Return (X, Y) of the center of cell containing provided text 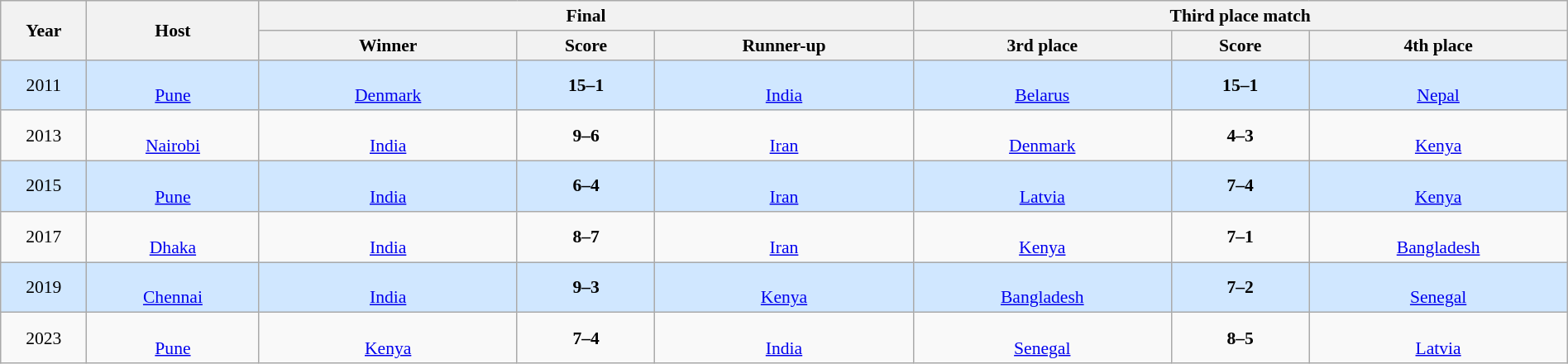
Year (44, 30)
Dhaka (173, 237)
6–4 (586, 187)
3rd place (1042, 45)
8–7 (586, 237)
Belarus (1042, 84)
Host (173, 30)
Nairobi (173, 136)
2023 (44, 338)
2013 (44, 136)
2019 (44, 288)
7–1 (1241, 237)
Nepal (1438, 84)
Runner-up (784, 45)
Winner (388, 45)
4–3 (1241, 136)
Chennai (173, 288)
4th place (1438, 45)
Final (586, 16)
2011 (44, 84)
9–3 (586, 288)
Third place match (1241, 16)
2015 (44, 187)
9–6 (586, 136)
7–2 (1241, 288)
8–5 (1241, 338)
2017 (44, 237)
